Output the [x, y] coordinate of the center of the cell containing the given text.  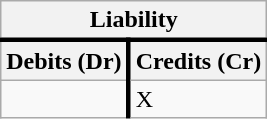
X [198, 99]
Liability [134, 21]
Debits (Dr) [65, 60]
Credits (Cr) [198, 60]
